Return the [x, y] coordinate for the center point of the cell that contains the specified text.  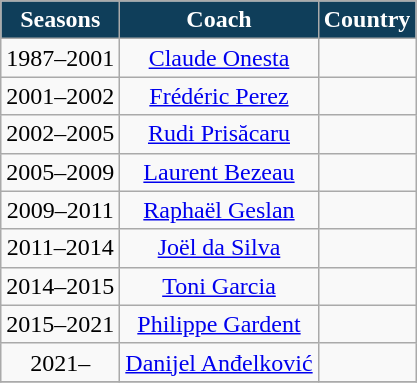
2009–2011 [60, 210]
2001–2002 [60, 96]
Joël da Silva [219, 248]
1987–2001 [60, 58]
Toni Garcia [219, 286]
Raphaël Geslan [219, 210]
2005–2009 [60, 172]
Danijel Anđelković [219, 362]
Country [367, 20]
Seasons [60, 20]
2015–2021 [60, 324]
Frédéric Perez [219, 96]
2021– [60, 362]
Claude Onesta [219, 58]
Rudi Prisăcaru [219, 134]
2014–2015 [60, 286]
2002–2005 [60, 134]
2011–2014 [60, 248]
Coach [219, 20]
Philippe Gardent [219, 324]
Laurent Bezeau [219, 172]
